For the text-containing cell, return its midpoint in [x, y] coordinate format. 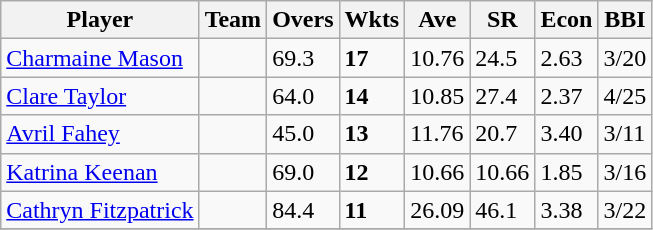
69.0 [303, 172]
3/20 [625, 58]
1.85 [566, 172]
69.3 [303, 58]
14 [372, 96]
3.38 [566, 210]
Ave [438, 20]
26.09 [438, 210]
3/22 [625, 210]
24.5 [502, 58]
Player [100, 20]
Wkts [372, 20]
27.4 [502, 96]
Overs [303, 20]
4/25 [625, 96]
SR [502, 20]
13 [372, 134]
2.37 [566, 96]
BBI [625, 20]
11.76 [438, 134]
Econ [566, 20]
3.40 [566, 134]
3/11 [625, 134]
20.7 [502, 134]
64.0 [303, 96]
12 [372, 172]
17 [372, 58]
45.0 [303, 134]
10.76 [438, 58]
Cathryn Fitzpatrick [100, 210]
Avril Fahey [100, 134]
10.85 [438, 96]
11 [372, 210]
Charmaine Mason [100, 58]
Team [233, 20]
46.1 [502, 210]
Katrina Keenan [100, 172]
3/16 [625, 172]
2.63 [566, 58]
Clare Taylor [100, 96]
84.4 [303, 210]
